Find where the given text appears and provide that cell's center as [x, y] coordinate. 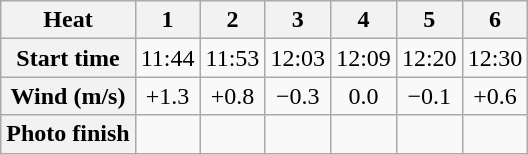
11:44 [168, 58]
Wind (m/s) [68, 96]
3 [298, 20]
5 [429, 20]
6 [495, 20]
Photo finish [68, 134]
1 [168, 20]
2 [232, 20]
−0.3 [298, 96]
Heat [68, 20]
Start time [68, 58]
+0.6 [495, 96]
12:03 [298, 58]
12:20 [429, 58]
12:09 [364, 58]
0.0 [364, 96]
4 [364, 20]
+1.3 [168, 96]
12:30 [495, 58]
−0.1 [429, 96]
11:53 [232, 58]
+0.8 [232, 96]
